From the cell containing the given text, extract its center point as [x, y] coordinate. 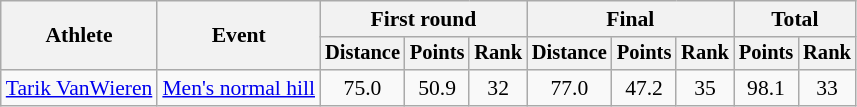
Men's normal hill [238, 88]
32 [498, 88]
Total [795, 19]
75.0 [362, 88]
Athlete [80, 36]
First round [424, 19]
50.9 [437, 88]
98.1 [766, 88]
77.0 [570, 88]
Tarik VanWieren [80, 88]
47.2 [644, 88]
Event [238, 36]
Final [630, 19]
33 [827, 88]
35 [705, 88]
